Extract the [x, y] coordinate from the center of the cell holding the provided text.  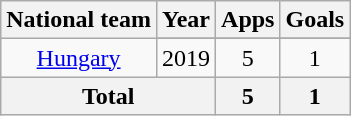
Hungary [79, 58]
National team [79, 20]
2019 [186, 58]
Year [186, 20]
Goals [315, 20]
Apps [248, 20]
Total [108, 96]
